For the text-containing cell, return its midpoint in [X, Y] coordinate format. 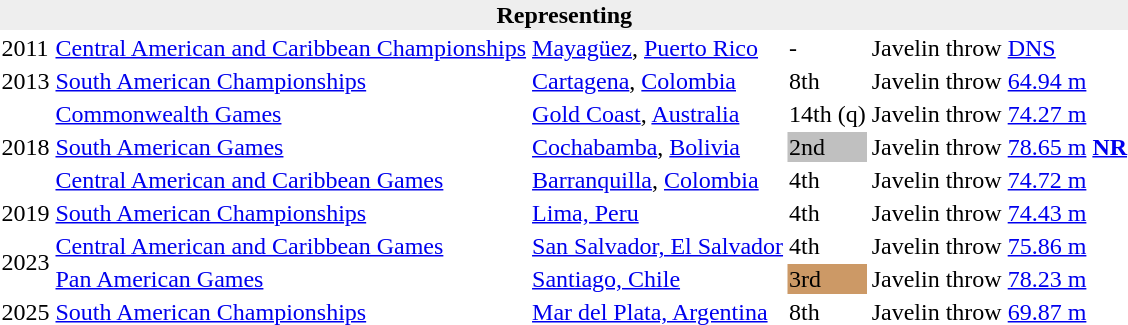
78.23 m [1067, 279]
Mayagüez, Puerto Rico [658, 48]
DNS [1067, 48]
Cartagena, Colombia [658, 81]
74.43 m [1067, 213]
8th [828, 81]
64.94 m [1067, 81]
2011 [26, 48]
Barranquilla, Colombia [658, 180]
Santiago, Chile [658, 279]
2023 [26, 262]
Gold Coast, Australia [658, 114]
Commonwealth Games [291, 114]
San Salvador, El Salvador [658, 246]
2019 [26, 213]
3rd [828, 279]
74.72 m [1067, 180]
Lima, Peru [658, 213]
78.65 m NR [1067, 147]
2nd [828, 147]
74.27 m [1067, 114]
Pan American Games [291, 279]
2018 [26, 147]
75.86 m [1067, 246]
Central American and Caribbean Championships [291, 48]
- [828, 48]
South American Games [291, 147]
2013 [26, 81]
Cochabamba, Bolivia [658, 147]
14th (q) [828, 114]
